Find where the given text appears and provide that cell's center as (x, y) coordinate. 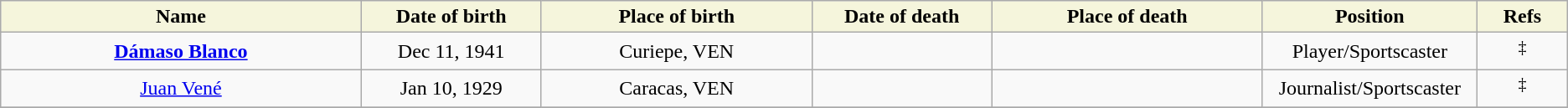
Place of birth (677, 17)
Caracas, VEN (677, 89)
Jan 10, 1929 (451, 89)
Dec 11, 1941 (451, 52)
Date of birth (451, 17)
Refs (1523, 17)
Position (1370, 17)
Journalist/Sportscaster (1370, 89)
Place of death (1127, 17)
Curiepe, VEN (677, 52)
Player/Sportscaster (1370, 52)
Juan Vené (181, 89)
Name (181, 17)
Date of death (901, 17)
Dámaso Blanco (181, 52)
